Return [x, y] of the center of cell containing provided text 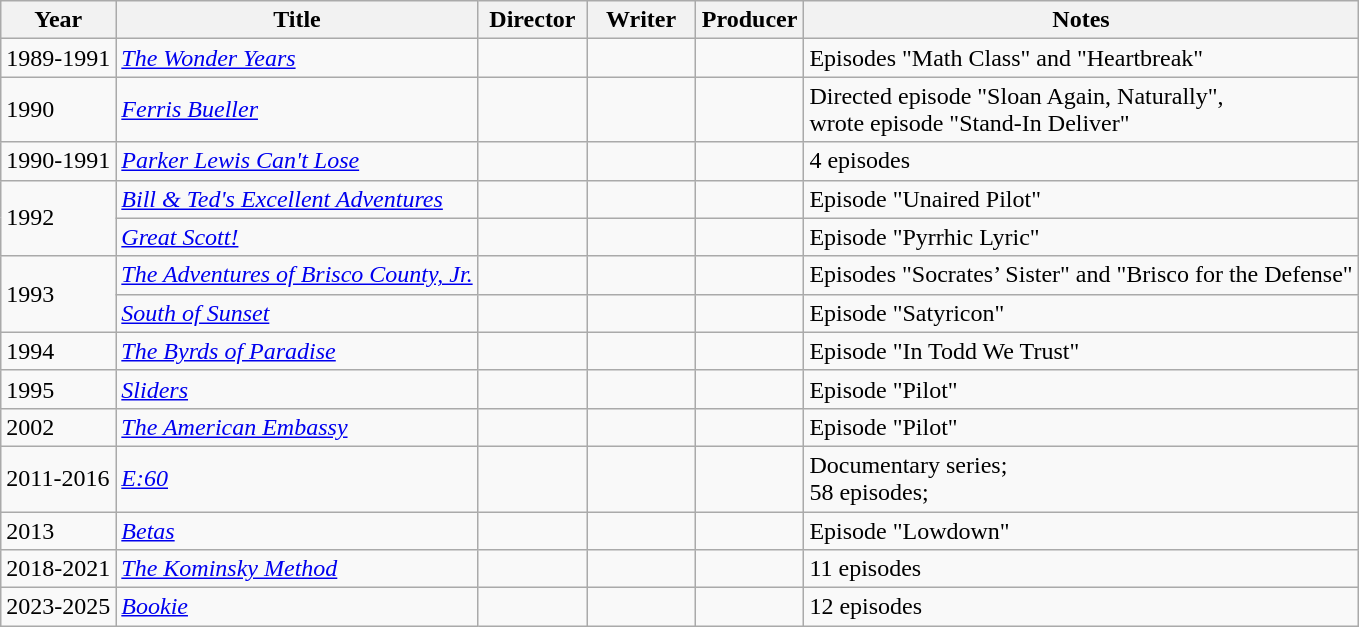
Episode "Satyricon" [1081, 313]
2023-2025 [58, 607]
2011-2016 [58, 478]
2002 [58, 427]
The Wonder Years [297, 58]
Year [58, 20]
South of Sunset [297, 313]
Episodes "Socrates’ Sister" and "Brisco for the Defense" [1081, 275]
The Kominsky Method [297, 569]
Episode "Unaired Pilot" [1081, 199]
Parker Lewis Can't Lose [297, 161]
1994 [58, 351]
Betas [297, 531]
Great Scott! [297, 237]
1993 [58, 294]
1989-1991 [58, 58]
2018-2021 [58, 569]
Episode "Pyrrhic Lyric" [1081, 237]
Writer [642, 20]
Episode "In Todd We Trust" [1081, 351]
12 episodes [1081, 607]
The Byrds of Paradise [297, 351]
Director [532, 20]
Documentary series;58 episodes; [1081, 478]
Directed episode "Sloan Again, Naturally",wrote episode "Stand-In Deliver" [1081, 110]
1990-1991 [58, 161]
Episode "Lowdown" [1081, 531]
Sliders [297, 389]
Bookie [297, 607]
11 episodes [1081, 569]
4 episodes [1081, 161]
Episodes "Math Class" and "Heartbreak" [1081, 58]
Producer [750, 20]
Bill & Ted's Excellent Adventures [297, 199]
2013 [58, 531]
1995 [58, 389]
Title [297, 20]
The American Embassy [297, 427]
The Adventures of Brisco County, Jr. [297, 275]
Ferris Bueller [297, 110]
E:60 [297, 478]
1990 [58, 110]
Notes [1081, 20]
1992 [58, 218]
